For the text-containing cell, return its midpoint in (X, Y) coordinate format. 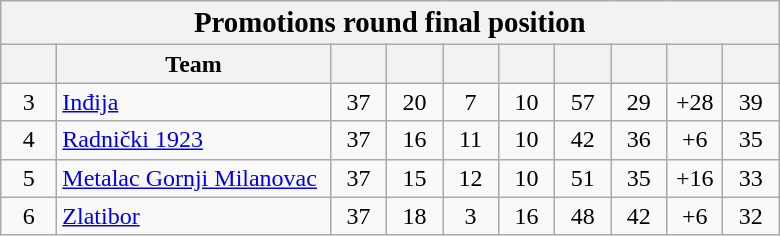
+28 (695, 102)
15 (414, 178)
Promotions round final position (390, 23)
20 (414, 102)
Team (194, 64)
11 (470, 140)
57 (583, 102)
6 (29, 216)
Zlatibor (194, 216)
Radnički 1923 (194, 140)
Inđija (194, 102)
4 (29, 140)
12 (470, 178)
39 (751, 102)
+16 (695, 178)
5 (29, 178)
48 (583, 216)
36 (639, 140)
33 (751, 178)
18 (414, 216)
51 (583, 178)
32 (751, 216)
7 (470, 102)
Metalac Gornji Milanovac (194, 178)
29 (639, 102)
